Extract the (x, y) coordinate from the center of the cell holding the provided text.  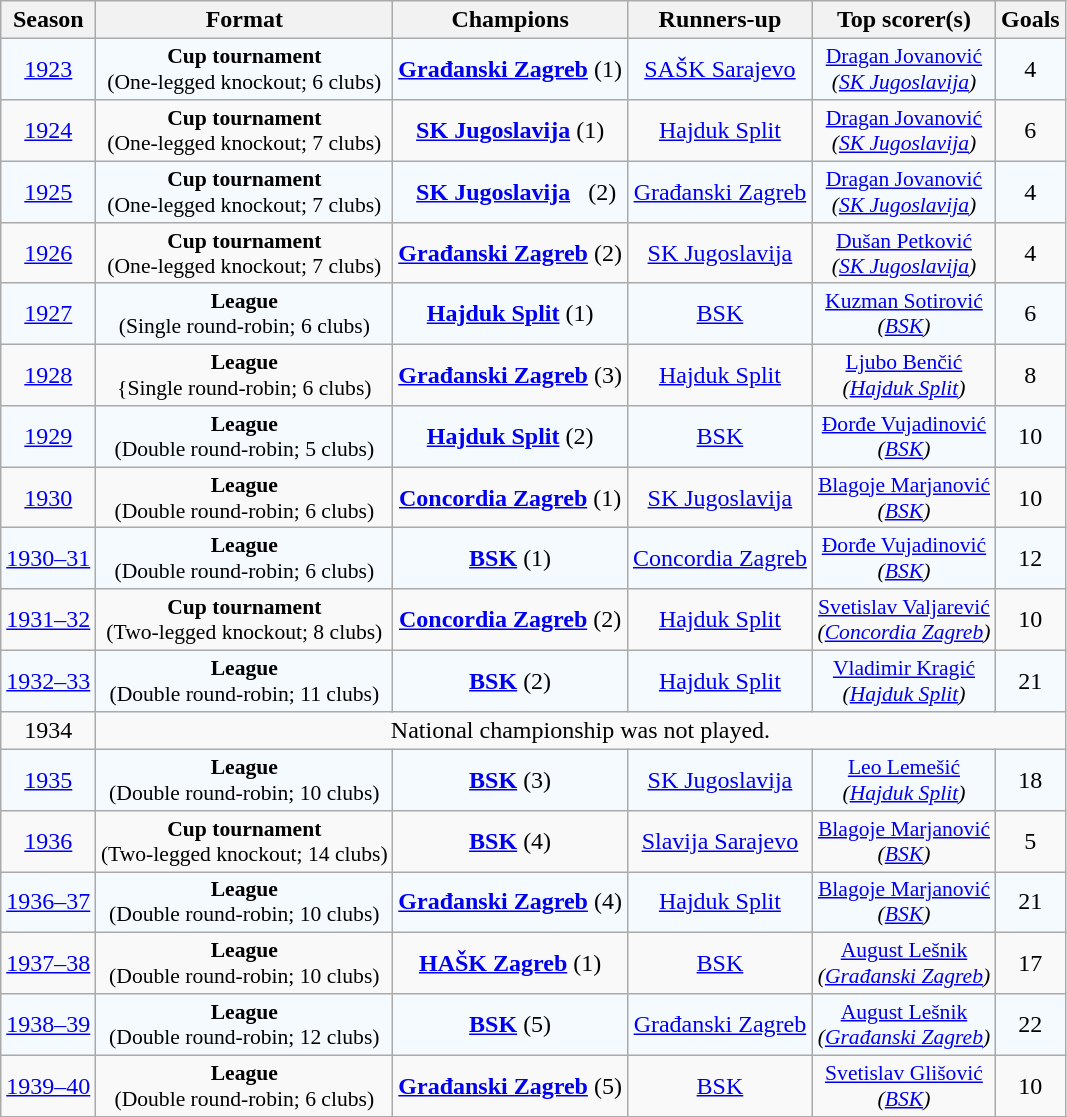
1927 (48, 314)
HAŠK Zagreb (1) (510, 964)
Season (48, 20)
BSK (3) (510, 780)
BSK (2) (510, 680)
League(Double round-robin; 11 clubs) (244, 680)
Ljubo Benčić(Hajduk Split) (904, 374)
Građanski Zagreb (3) (510, 374)
Cup tournament(Two-legged knockout; 14 clubs) (244, 840)
1934 (48, 730)
Top scorer(s) (904, 20)
Građanski Zagreb (5) (510, 1086)
Kuzman Sotirović(BSK) (904, 314)
1928 (48, 374)
League(Double round-robin; 12 clubs) (244, 1024)
Svetislav Valjarević(Concordia Zagreb) (904, 620)
Leo Lemešić(Hajduk Split) (904, 780)
1929 (48, 436)
SAŠK Sarajevo (720, 70)
22 (1030, 1024)
National championship was not played. (580, 730)
Concordia Zagreb (720, 558)
8 (1030, 374)
BSK (4) (510, 840)
Svetislav Glišović(BSK) (904, 1086)
Dušan Petković(SK Jugoslavija) (904, 252)
Format (244, 20)
Građanski Zagreb (1) (510, 70)
1931–32 (48, 620)
Hajduk Split (2) (510, 436)
League{Single round-robin; 6 clubs) (244, 374)
Građanski Zagreb (2) (510, 252)
1926 (48, 252)
1923 (48, 70)
1936–37 (48, 902)
Građanski Zagreb (4) (510, 902)
1935 (48, 780)
Vladimir Kragić(Hajduk Split) (904, 680)
1936 (48, 840)
BSK (1) (510, 558)
1938–39 (48, 1024)
Goals (1030, 20)
BSK (5) (510, 1024)
12 (1030, 558)
Concordia Zagreb (1) (510, 498)
1924 (48, 130)
League(Double round-robin; 5 clubs) (244, 436)
SK Jugoslavija (2) (510, 192)
Concordia Zagreb (2) (510, 620)
Cup tournament(One-legged knockout; 6 clubs) (244, 70)
1930–31 (48, 558)
Runners-up (720, 20)
SK Jugoslavija (1) (510, 130)
17 (1030, 964)
Champions (510, 20)
Cup tournament(Two-legged knockout; 8 clubs) (244, 620)
League(Single round-robin; 6 clubs) (244, 314)
Hajduk Split (1) (510, 314)
18 (1030, 780)
5 (1030, 840)
1937–38 (48, 964)
1930 (48, 498)
Slavija Sarajevo (720, 840)
1932–33 (48, 680)
1925 (48, 192)
1939–40 (48, 1086)
